Provide the [x, y] coordinate of the cell's center where the given text is located.  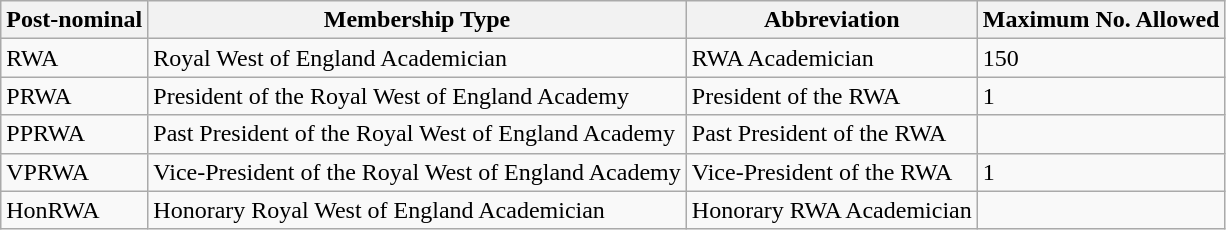
Post-nominal [74, 20]
President of the Royal West of England Academy [417, 96]
Maximum No. Allowed [1101, 20]
Honorary RWA Academician [832, 210]
HonRWA [74, 210]
150 [1101, 58]
PRWA [74, 96]
Past President of the RWA [832, 134]
Past President of the Royal West of England Academy [417, 134]
RWA [74, 58]
PPRWA [74, 134]
Vice-President of the RWA [832, 172]
VPRWA [74, 172]
Membership Type [417, 20]
RWA Academician [832, 58]
Honorary Royal West of England Academician [417, 210]
Royal West of England Academician [417, 58]
Vice-President of the Royal West of England Academy [417, 172]
Abbreviation [832, 20]
President of the RWA [832, 96]
